Find where the given text appears and provide that cell's center as (X, Y) coordinate. 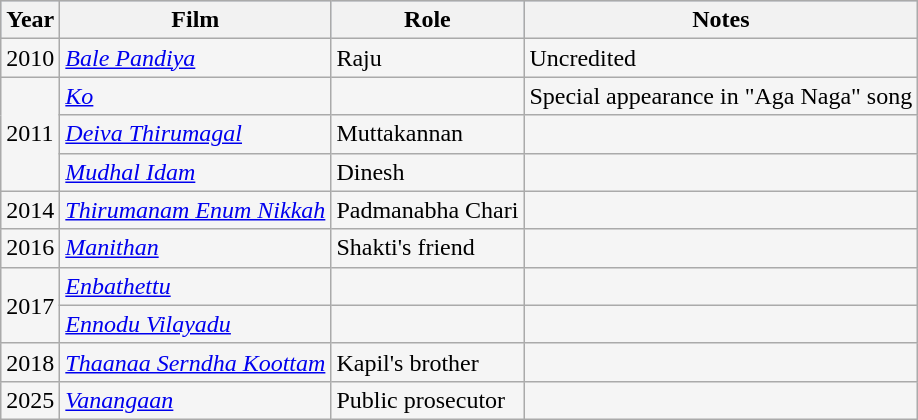
Shakti's friend (428, 248)
Vanangaan (196, 400)
2014 (30, 210)
Special appearance in "Aga Naga" song (721, 96)
2017 (30, 305)
2011 (30, 134)
Thirumanam Enum Nikkah (196, 210)
Mudhal Idam (196, 172)
Muttakannan (428, 134)
Thaanaa Serndha Koottam (196, 362)
Padmanabha Chari (428, 210)
Uncredited (721, 58)
2018 (30, 362)
Raju (428, 58)
Deiva Thirumagal (196, 134)
2016 (30, 248)
Role (428, 20)
Ko (196, 96)
Film (196, 20)
Enbathettu (196, 286)
Bale Pandiya (196, 58)
Notes (721, 20)
Manithan (196, 248)
Dinesh (428, 172)
Ennodu Vilayadu (196, 324)
Kapil's brother (428, 362)
Year (30, 20)
2025 (30, 400)
2010 (30, 58)
Public prosecutor (428, 400)
